Detect which cell encompasses the target text, then output its [x, y] center coordinate. 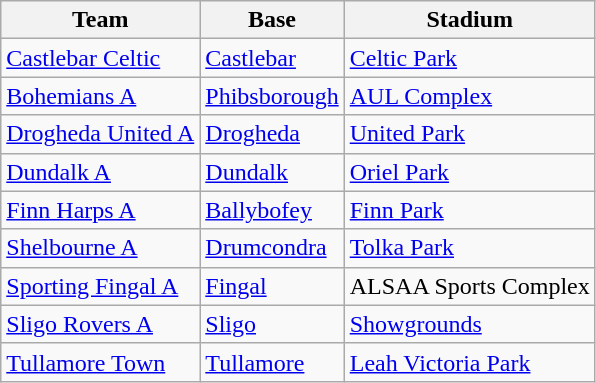
Dundalk [272, 172]
Castlebar [272, 58]
Tullamore Town [100, 362]
Dundalk A [100, 172]
Finn Park [470, 210]
Oriel Park [470, 172]
AUL Complex [470, 96]
Stadium [470, 20]
Sporting Fingal A [100, 286]
Fingal [272, 286]
Leah Victoria Park [470, 362]
Celtic Park [470, 58]
Phibsborough [272, 96]
Drogheda United A [100, 134]
Sligo [272, 324]
Tolka Park [470, 248]
Ballybofey [272, 210]
ALSAA Sports Complex [470, 286]
Tullamore [272, 362]
Bohemians A [100, 96]
Drogheda [272, 134]
Castlebar Celtic [100, 58]
Shelbourne A [100, 248]
Sligo Rovers A [100, 324]
Base [272, 20]
Team [100, 20]
Finn Harps A [100, 210]
United Park [470, 134]
Showgrounds [470, 324]
Drumcondra [272, 248]
